Scan for the cell matching the given text and deliver its [X, Y] coordinate at center. 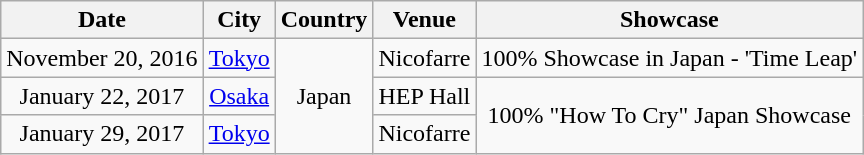
Country [324, 20]
100% "How To Cry" Japan Showcase [670, 115]
City [239, 20]
January 22, 2017 [102, 96]
HEP Hall [424, 96]
November 20, 2016 [102, 58]
January 29, 2017 [102, 134]
Showcase [670, 20]
Date [102, 20]
Japan [324, 96]
Venue [424, 20]
Osaka [239, 96]
100% Showcase in Japan - 'Time Leap' [670, 58]
